Find where the given text appears and provide that cell's center as (x, y) coordinate. 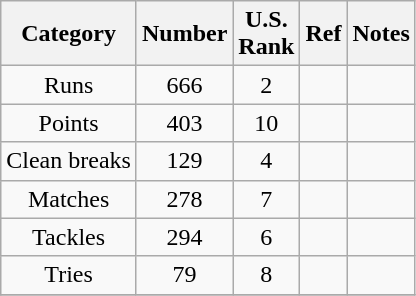
6 (266, 237)
Runs (69, 85)
Matches (69, 199)
278 (184, 199)
Tries (69, 275)
403 (184, 123)
Category (69, 34)
10 (266, 123)
Clean breaks (69, 161)
666 (184, 85)
4 (266, 161)
8 (266, 275)
7 (266, 199)
2 (266, 85)
Points (69, 123)
Tackles (69, 237)
129 (184, 161)
79 (184, 275)
294 (184, 237)
U.S. Rank (266, 34)
Ref (324, 34)
Number (184, 34)
Notes (381, 34)
